Find where the given text appears and provide that cell's center as [x, y] coordinate. 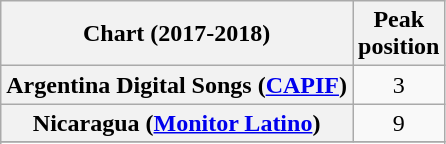
Argentina Digital Songs (CAPIF) [177, 85]
Peakposition [398, 34]
9 [398, 123]
Chart (2017-2018) [177, 34]
Nicaragua (Monitor Latino) [177, 123]
3 [398, 85]
